From the cell containing the given text, extract its center point as [X, Y] coordinate. 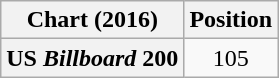
Chart (2016) [92, 20]
Position [231, 20]
US Billboard 200 [92, 58]
105 [231, 58]
